From the cell containing the given text, extract its center point as (X, Y) coordinate. 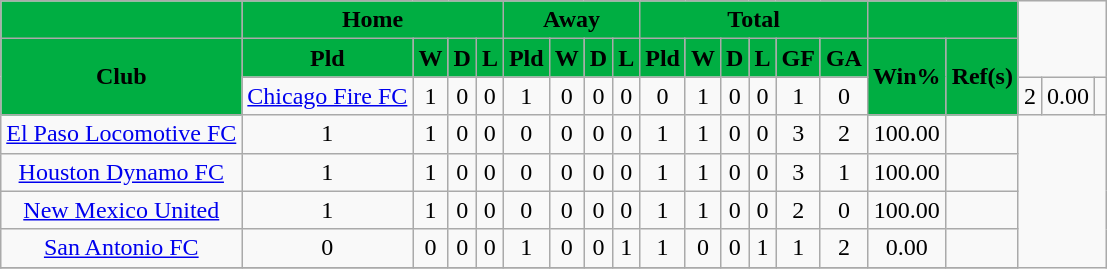
Ref(s) (982, 77)
Total (754, 20)
Home (373, 20)
GA (844, 58)
El Paso Locomotive FC (122, 134)
Chicago Fire FC (328, 96)
Club (122, 77)
Away (571, 20)
GF (798, 58)
Win% (906, 77)
Houston Dynamo FC (122, 172)
New Mexico United (122, 210)
San Antonio FC (122, 248)
